Scan for the cell matching the given text and deliver its [x, y] coordinate at center. 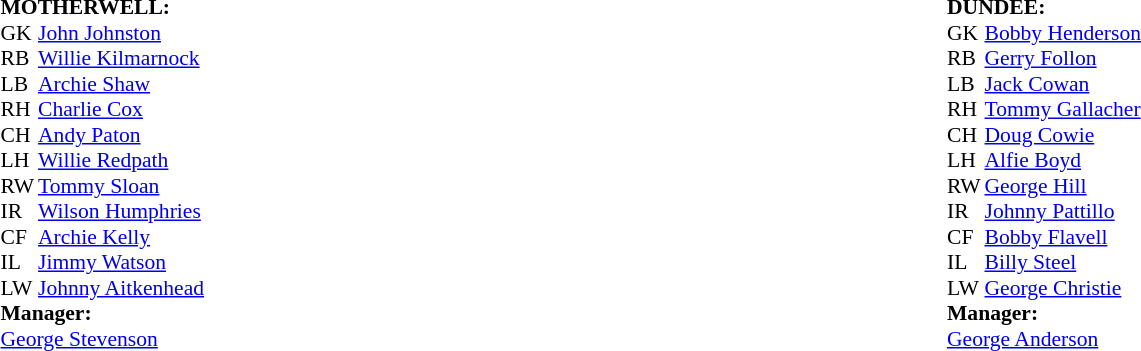
Jimmy Watson [150, 263]
Andy Paton [150, 135]
Archie Shaw [150, 84]
Johnny Aitkenhead [150, 288]
Wilson Humphries [150, 211]
Willie Redpath [150, 161]
John Johnston [150, 33]
Charlie Cox [150, 109]
Tommy Sloan [150, 186]
Archie Kelly [150, 237]
Manager: [131, 313]
Willie Kilmarnock [150, 59]
